Detect which cell encompasses the target text, then output its [x, y] center coordinate. 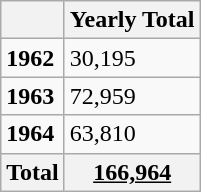
1964 [33, 134]
Yearly Total [132, 20]
Total [33, 172]
30,195 [132, 58]
1962 [33, 58]
166,964 [132, 172]
63,810 [132, 134]
72,959 [132, 96]
1963 [33, 96]
